Pinpoint the cell where the given text exists, returning its [x, y] midpoint coordinate. 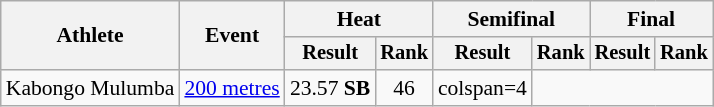
Kabongo Mulumba [90, 88]
Final [652, 19]
46 [404, 88]
200 metres [232, 88]
colspan=4 [482, 88]
Semifinal [512, 19]
Heat [359, 19]
Event [232, 36]
Athlete [90, 36]
23.57 SB [330, 88]
